Extract the (x, y) coordinate from the center of the cell holding the provided text.  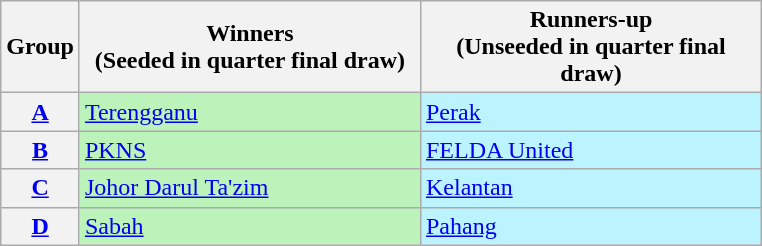
B (40, 150)
Sabah (250, 226)
FELDA United (590, 150)
A (40, 112)
Perak (590, 112)
C (40, 188)
D (40, 226)
Terengganu (250, 112)
Runners-up(Unseeded in quarter final draw) (590, 47)
Kelantan (590, 188)
PKNS (250, 150)
Pahang (590, 226)
Winners(Seeded in quarter final draw) (250, 47)
Group (40, 47)
Johor Darul Ta'zim (250, 188)
